Provide the (X, Y) coordinate of the cell's center where the given text is located.  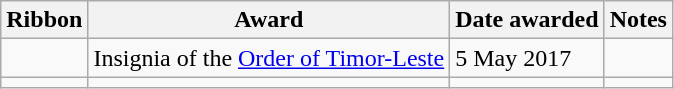
Date awarded (527, 20)
Ribbon (44, 20)
5 May 2017 (527, 58)
Notes (638, 20)
Award (269, 20)
Insignia of the Order of Timor-Leste (269, 58)
